Capture the cell that displays the provided text and extract its [X, Y] central coordinate. 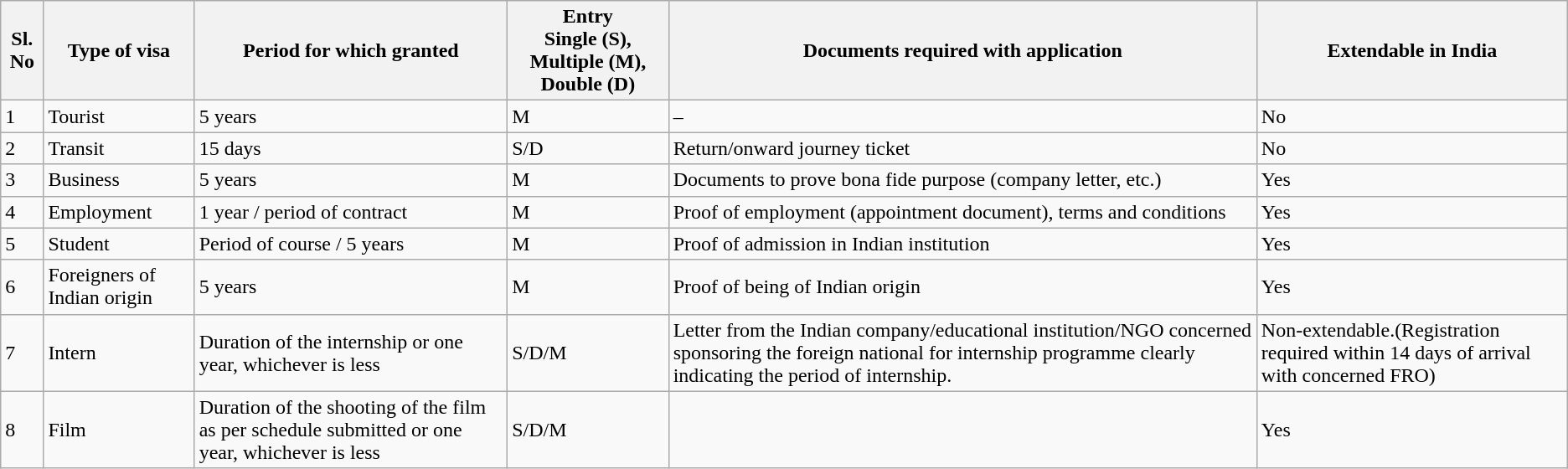
EntrySingle (S), Multiple (M), Double (D) [588, 50]
6 [22, 286]
8 [22, 430]
4 [22, 212]
2 [22, 148]
Extendable in India [1412, 50]
Student [119, 244]
Film [119, 430]
Proof of being of Indian origin [962, 286]
Employment [119, 212]
7 [22, 353]
5 [22, 244]
Foreigners of Indian origin [119, 286]
Transit [119, 148]
Period of course / 5 years [351, 244]
Sl. No [22, 50]
Period for which granted [351, 50]
Type of visa [119, 50]
S/D [588, 148]
Non-extendable.(Registration required within 14 days of arrival with concerned FRO) [1412, 353]
Business [119, 180]
Intern [119, 353]
Proof of admission in Indian institution [962, 244]
Documents to prove bona fide purpose (company letter, etc.) [962, 180]
1 year / period of contract [351, 212]
Duration of the shooting of the film as per schedule submitted or one year, whichever is less [351, 430]
Documents required with application [962, 50]
1 [22, 116]
– [962, 116]
Tourist [119, 116]
Return/onward journey ticket [962, 148]
Duration of the internship or one year, whichever is less [351, 353]
15 days [351, 148]
3 [22, 180]
Proof of employment (appointment document), terms and conditions [962, 212]
